From the cell containing the given text, extract its center point as (X, Y) coordinate. 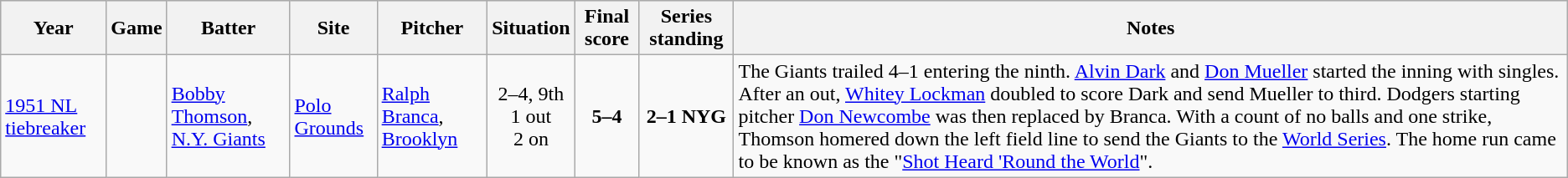
Ralph Branca, Brooklyn (432, 116)
Site (333, 28)
Polo Grounds (333, 116)
1951 NL tiebreaker (54, 116)
Series standing (687, 28)
5–4 (606, 116)
Situation (531, 28)
Pitcher (432, 28)
Year (54, 28)
Final score (606, 28)
2–1 NYG (687, 116)
2–4, 9th1 out2 on (531, 116)
Game (137, 28)
Notes (1151, 28)
Batter (228, 28)
Bobby Thomson, N.Y. Giants (228, 116)
